Return the (x, y) coordinate for the center point of the cell that contains the specified text.  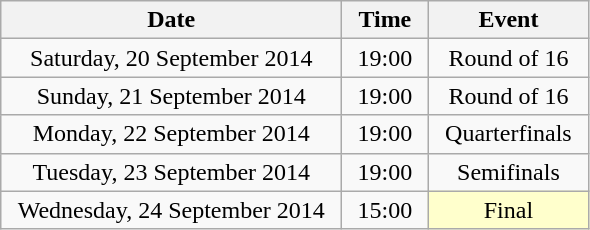
Sunday, 21 September 2014 (172, 96)
Monday, 22 September 2014 (172, 134)
Quarterfinals (508, 134)
Saturday, 20 September 2014 (172, 58)
Semifinals (508, 172)
Wednesday, 24 September 2014 (172, 210)
Time (385, 20)
Tuesday, 23 September 2014 (172, 172)
15:00 (385, 210)
Event (508, 20)
Final (508, 210)
Date (172, 20)
